Output the (x, y) coordinate of the center of the cell containing the given text.  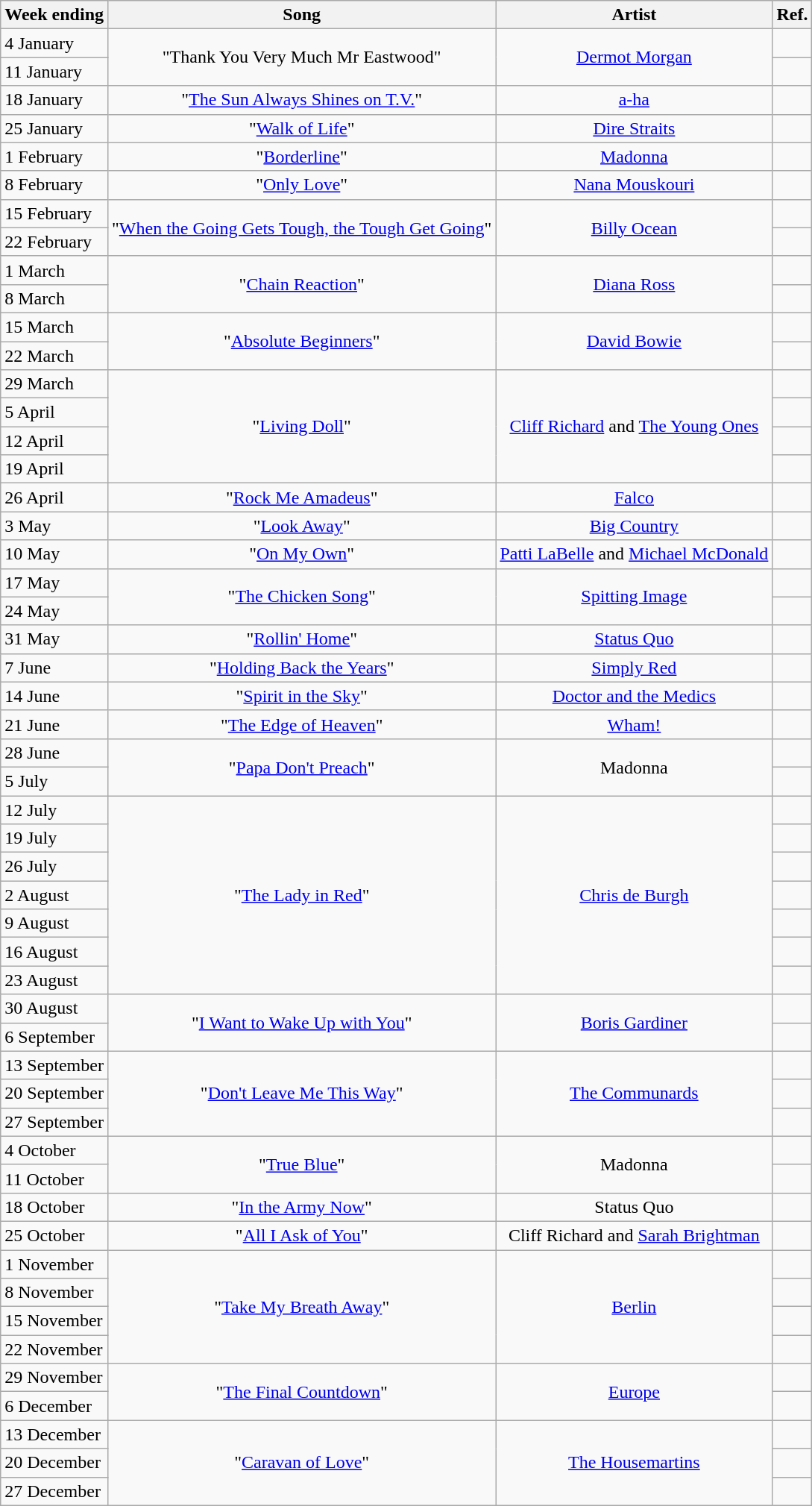
Ref. (792, 15)
29 November (54, 1378)
22 February (54, 242)
"Only Love" (302, 185)
11 October (54, 1179)
"Chain Reaction" (302, 284)
16 August (54, 952)
7 June (54, 668)
26 April (54, 498)
Nana Mouskouri (634, 185)
27 September (54, 1122)
4 October (54, 1150)
Dermot Morgan (634, 57)
5 July (54, 781)
14 June (54, 696)
8 March (54, 298)
1 February (54, 157)
11 January (54, 72)
Song (302, 15)
David Bowie (634, 341)
Artist (634, 15)
"In the Army Now" (302, 1207)
22 March (54, 356)
"Holding Back the Years" (302, 668)
Big Country (634, 526)
13 December (54, 1434)
Cliff Richard and Sarah Brightman (634, 1235)
"Rollin' Home" (302, 639)
1 March (54, 270)
19 April (54, 469)
27 December (54, 1491)
The Housemartins (634, 1463)
17 May (54, 583)
3 May (54, 526)
"Rock Me Amadeus" (302, 498)
Cliff Richard and The Young Ones (634, 427)
"Living Doll" (302, 427)
12 April (54, 441)
29 March (54, 384)
"I Want to Wake Up with You" (302, 1023)
21 June (54, 724)
Doctor and the Medics (634, 696)
15 November (54, 1321)
15 March (54, 327)
19 July (54, 838)
"All I Ask of You" (302, 1235)
18 October (54, 1207)
13 September (54, 1065)
Spitting Image (634, 597)
"When the Going Gets Tough, the Tough Get Going" (302, 228)
18 January (54, 100)
"Thank You Very Much Mr Eastwood" (302, 57)
9 August (54, 923)
"Walk of Life" (302, 128)
6 December (54, 1406)
26 July (54, 867)
"The Chicken Song" (302, 597)
25 January (54, 128)
Berlin (634, 1307)
2 August (54, 895)
"Caravan of Love" (302, 1463)
Billy Ocean (634, 228)
12 July (54, 809)
22 November (54, 1349)
"Look Away" (302, 526)
Week ending (54, 15)
Boris Gardiner (634, 1023)
"Don't Leave Me This Way" (302, 1094)
a-ha (634, 100)
"The Lady in Red" (302, 894)
Wham! (634, 724)
"The Edge of Heaven" (302, 724)
25 October (54, 1235)
"The Final Countdown" (302, 1392)
10 May (54, 554)
8 February (54, 185)
Falco (634, 498)
"Papa Don't Preach" (302, 767)
"On My Own" (302, 554)
4 January (54, 43)
30 August (54, 1008)
"Absolute Beginners" (302, 341)
8 November (54, 1293)
5 April (54, 412)
Patti LaBelle and Michael McDonald (634, 554)
15 February (54, 213)
Dire Straits (634, 128)
"Spirit in the Sky" (302, 696)
Chris de Burgh (634, 894)
"The Sun Always Shines on T.V." (302, 100)
"Borderline" (302, 157)
"True Blue" (302, 1164)
Europe (634, 1392)
Diana Ross (634, 284)
24 May (54, 611)
31 May (54, 639)
23 August (54, 980)
20 September (54, 1094)
1 November (54, 1264)
20 December (54, 1463)
6 September (54, 1037)
The Communards (634, 1094)
Simply Red (634, 668)
28 June (54, 753)
"Take My Breath Away" (302, 1307)
